Return (x, y) of the center of cell containing provided text 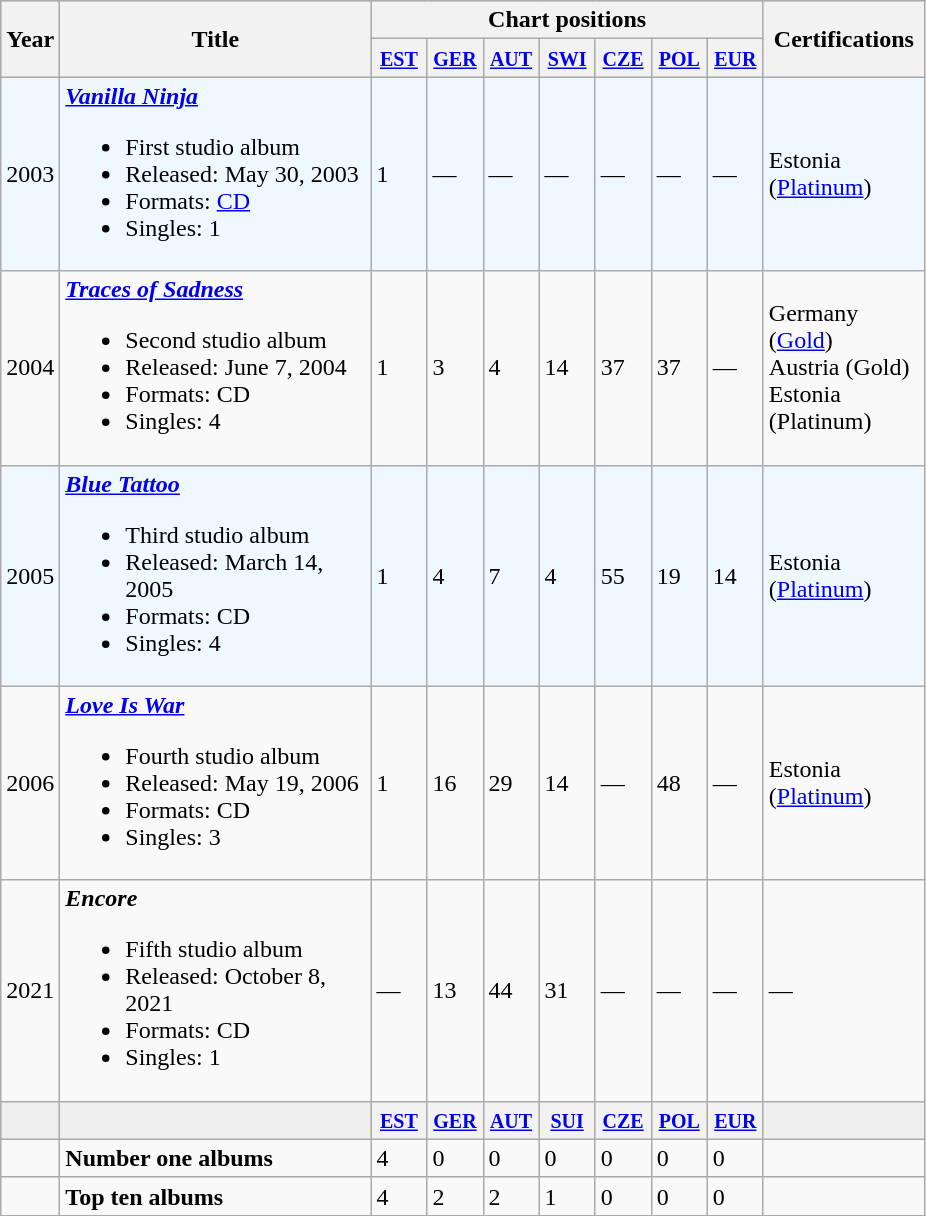
EncoreFifth studio albumReleased: October 8, 2021Formats: CDSingles: 1 (216, 990)
7 (511, 576)
48 (679, 783)
Love Is WarFourth studio albumReleased: May 19, 2006Formats: CDSingles: 3 (216, 783)
Germany (Gold)Austria (Gold)Estonia (Platinum) (844, 368)
SUI (567, 1120)
Year (30, 39)
2021 (30, 990)
31 (567, 990)
2006 (30, 783)
Certifications (844, 39)
Top ten albums (216, 1196)
29 (511, 783)
Number one albums (216, 1158)
19 (679, 576)
2005 (30, 576)
13 (455, 990)
16 (455, 783)
2003 (30, 174)
3 (455, 368)
44 (511, 990)
Chart positions (567, 20)
Traces of SadnessSecond studio albumReleased: June 7, 2004Formats: CDSingles: 4 (216, 368)
Blue TattooThird studio albumReleased: March 14, 2005Formats: CDSingles: 4 (216, 576)
SWI (567, 58)
2004 (30, 368)
Title (216, 39)
55 (623, 576)
Vanilla NinjaFirst studio albumReleased: May 30, 2003Formats: CDSingles: 1 (216, 174)
